Scan for the cell matching the given text and deliver its [X, Y] coordinate at center. 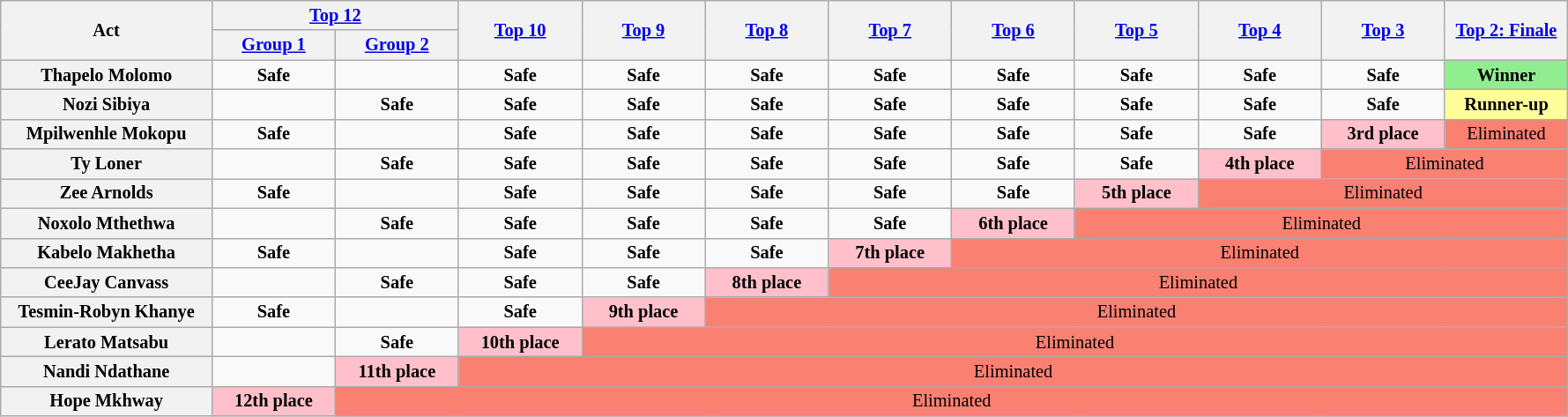
Group 1 [274, 45]
Top 7 [890, 30]
9th place [643, 312]
Runner-up [1506, 104]
4th place [1260, 164]
3rd place [1383, 134]
Noxolo Mthethwa [107, 223]
Top 9 [643, 30]
Lerato Matsabu [107, 342]
Nozi Sibiya [107, 104]
Top 12 [336, 15]
Group 2 [397, 45]
Top 6 [1014, 30]
Top 5 [1136, 30]
8th place [767, 282]
Act [107, 30]
Nandi Ndathane [107, 371]
Top 2: Finale [1506, 30]
CeeJay Canvass [107, 282]
Top 8 [767, 30]
11th place [397, 371]
Thapelo Molomo [107, 75]
7th place [890, 253]
Zee Arnolds [107, 193]
Mpilwenhle Mokopu [107, 134]
Top 3 [1383, 30]
Top 4 [1260, 30]
12th place [274, 401]
10th place [520, 342]
Top 10 [520, 30]
Winner [1506, 75]
Hope Mkhway [107, 401]
Tesmin-Robyn Khanye [107, 312]
6th place [1014, 223]
Kabelo Makhetha [107, 253]
Ty Loner [107, 164]
5th place [1136, 193]
